Provide the [X, Y] coordinate of the cell's center where the given text is located.  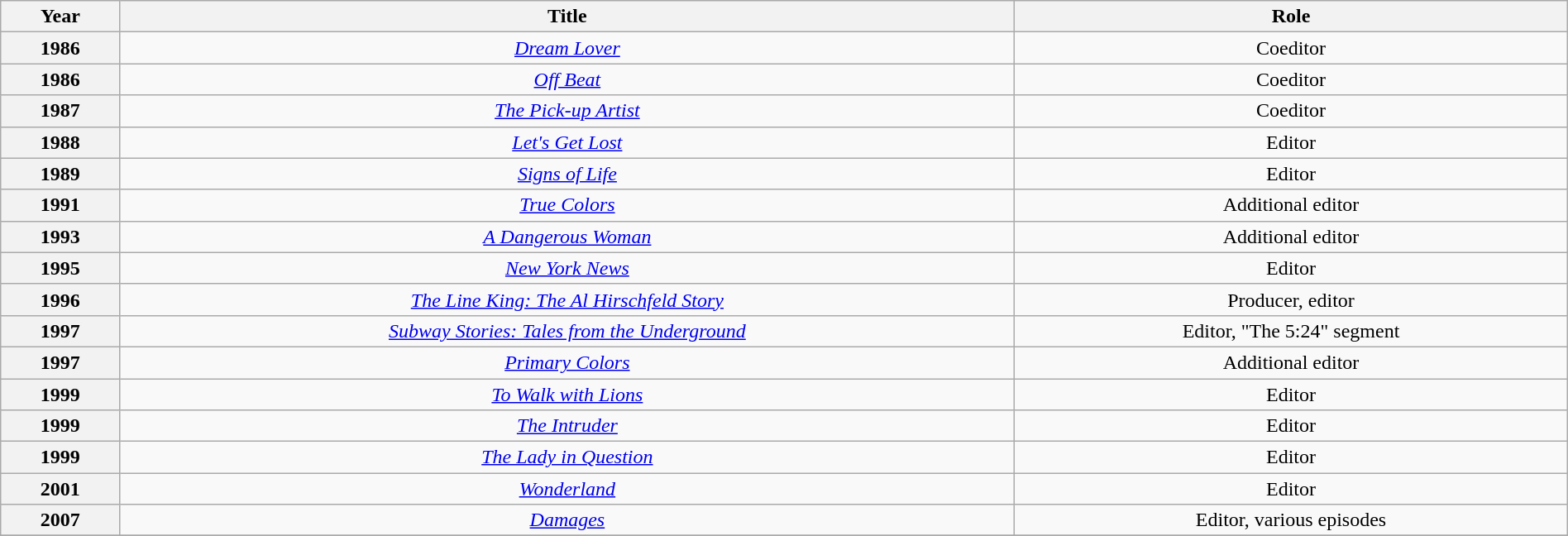
1987 [60, 111]
Subway Stories: Tales from the Underground [567, 331]
Dream Lover [567, 48]
1989 [60, 174]
Editor, "The 5:24" segment [1291, 331]
Let's Get Lost [567, 142]
The Pick-up Artist [567, 111]
2001 [60, 489]
Producer, editor [1291, 299]
2007 [60, 520]
Title [567, 17]
1991 [60, 205]
A Dangerous Woman [567, 237]
1988 [60, 142]
The Line King: The Al Hirschfeld Story [567, 299]
True Colors [567, 205]
Role [1291, 17]
Wonderland [567, 489]
Primary Colors [567, 362]
New York News [567, 268]
The Lady in Question [567, 457]
Damages [567, 520]
1996 [60, 299]
1995 [60, 268]
The Intruder [567, 426]
1993 [60, 237]
Off Beat [567, 79]
Signs of Life [567, 174]
Editor, various episodes [1291, 520]
To Walk with Lions [567, 395]
Year [60, 17]
